Provide the (x, y) coordinate of the cell's center where the given text is located.  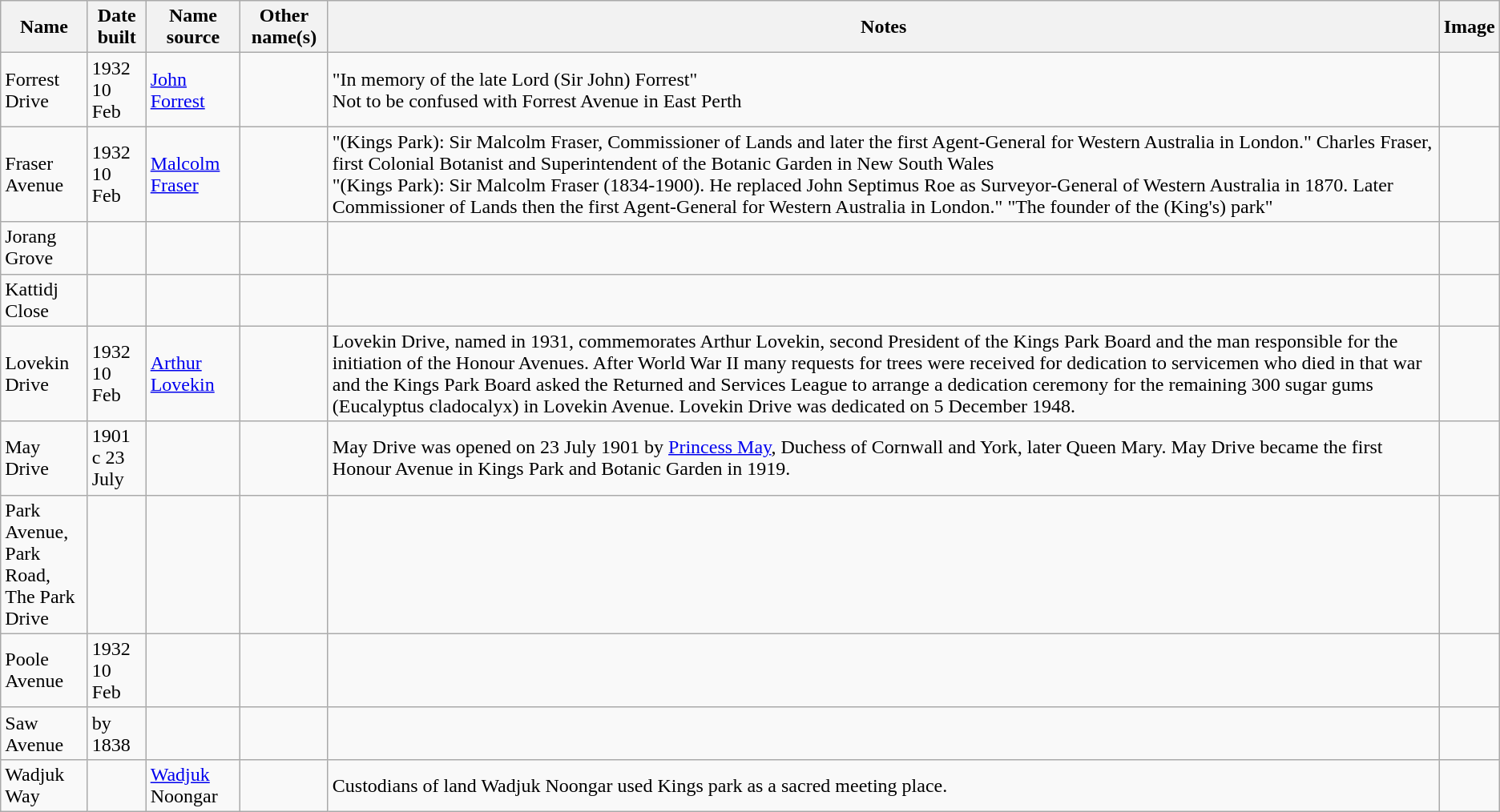
May Drive (44, 458)
Notes (883, 27)
Name source (193, 27)
"In memory of the late Lord (Sir John) Forrest"Not to be confused with Forrest Avenue in East Perth (883, 90)
Image (1470, 27)
Name (44, 27)
Poole Avenue (44, 670)
Forrest Drive (44, 90)
Wadjuk Way (44, 785)
Malcolm Fraser (193, 175)
Date built (117, 27)
Jorang Grove (44, 248)
Wadjuk Noongar (193, 785)
1901c 23 July (117, 458)
Fraser Avenue (44, 175)
Lovekin Drive (44, 373)
Arthur Lovekin (193, 373)
John Forrest (193, 90)
Custodians of land Wadjuk Noongar used Kings park as a sacred meeting place. (883, 785)
Other name(s) (284, 27)
by 1838 (117, 734)
Kattidj Close (44, 299)
Park Avenue,Park Road,The Park Drive (44, 564)
Saw Avenue (44, 734)
